Extract the (X, Y) coordinate from the center of the cell holding the provided text.  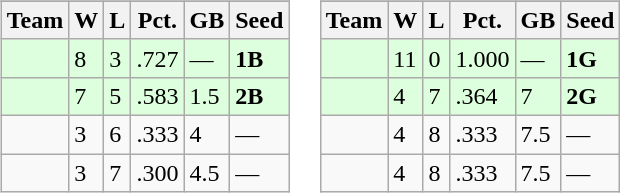
2B (260, 96)
1B (260, 58)
11 (406, 58)
5 (118, 96)
2G (590, 96)
.727 (158, 58)
.583 (158, 96)
6 (118, 134)
1G (590, 58)
4.5 (207, 173)
.364 (482, 96)
.300 (158, 173)
1.5 (207, 96)
0 (436, 58)
1.000 (482, 58)
